Identify which cell holds the provided text, then report its (x, y) central coordinate. 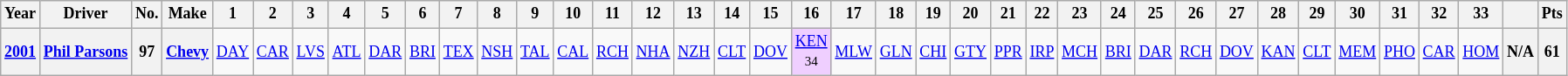
28 (1278, 14)
14 (732, 14)
NHA (653, 52)
23 (1080, 14)
Year (21, 14)
Chevy (188, 52)
4 (347, 14)
10 (573, 14)
PHO (1400, 52)
29 (1317, 14)
NSH (498, 52)
KEN34 (811, 52)
LVS (311, 52)
No. (147, 14)
9 (535, 14)
12 (653, 14)
97 (147, 52)
30 (1358, 14)
21 (1008, 14)
DAY (232, 52)
NZH (694, 52)
5 (386, 14)
11 (613, 14)
2001 (21, 52)
8 (498, 14)
MLW (854, 52)
6 (423, 14)
3 (311, 14)
33 (1481, 14)
25 (1156, 14)
MCH (1080, 52)
HOM (1481, 52)
Phil Parsons (86, 52)
CAL (573, 52)
ATL (347, 52)
CHI (933, 52)
13 (694, 14)
61 (1552, 52)
27 (1237, 14)
GLN (896, 52)
26 (1196, 14)
PPR (1008, 52)
31 (1400, 14)
KAN (1278, 52)
18 (896, 14)
19 (933, 14)
22 (1042, 14)
2 (273, 14)
32 (1439, 14)
15 (771, 14)
Make (188, 14)
N/A (1521, 52)
7 (458, 14)
MEM (1358, 52)
1 (232, 14)
20 (971, 14)
24 (1118, 14)
16 (811, 14)
TAL (535, 52)
TEX (458, 52)
Driver (86, 14)
17 (854, 14)
Pts (1552, 14)
IRP (1042, 52)
GTY (971, 52)
